Search for the cell housing the specified text and yield its [x, y] center coordinate. 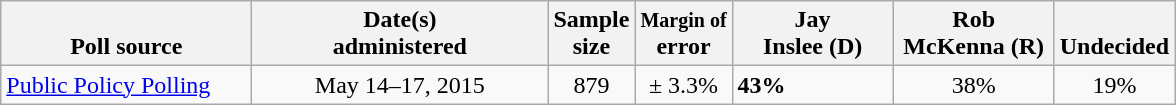
19% [1114, 85]
Margin oferror [684, 34]
Samplesize [592, 34]
Public Policy Polling [126, 85]
Date(s)administered [400, 34]
Undecided [1114, 34]
38% [974, 85]
43% [812, 85]
± 3.3% [684, 85]
May 14–17, 2015 [400, 85]
Poll source [126, 34]
JayInslee (D) [812, 34]
RobMcKenna (R) [974, 34]
879 [592, 85]
